Return [x, y] of the center of cell containing provided text 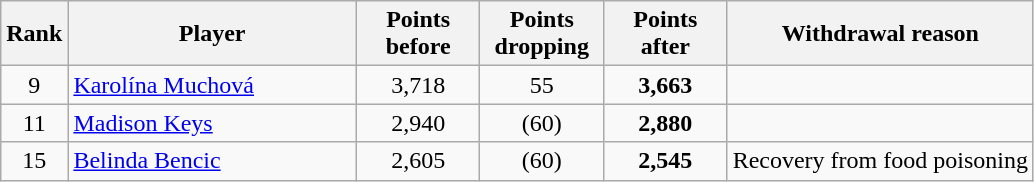
2,940 [418, 123]
Points after [666, 34]
Karolína Muchová [212, 85]
Belinda Bencic [212, 161]
9 [34, 85]
2,545 [666, 161]
3,718 [418, 85]
Player [212, 34]
15 [34, 161]
2,605 [418, 161]
11 [34, 123]
Withdrawal reason [880, 34]
55 [542, 85]
Rank [34, 34]
Madison Keys [212, 123]
3,663 [666, 85]
Points before [418, 34]
Recovery from food poisoning [880, 161]
Points dropping [542, 34]
2,880 [666, 123]
